Extract the (x, y) coordinate from the center of the cell holding the provided text.  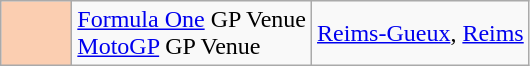
Reims-Gueux, Reims (421, 34)
Formula One GP VenueMotoGP GP Venue (192, 34)
